From the cell containing the given text, extract its center point as (X, Y) coordinate. 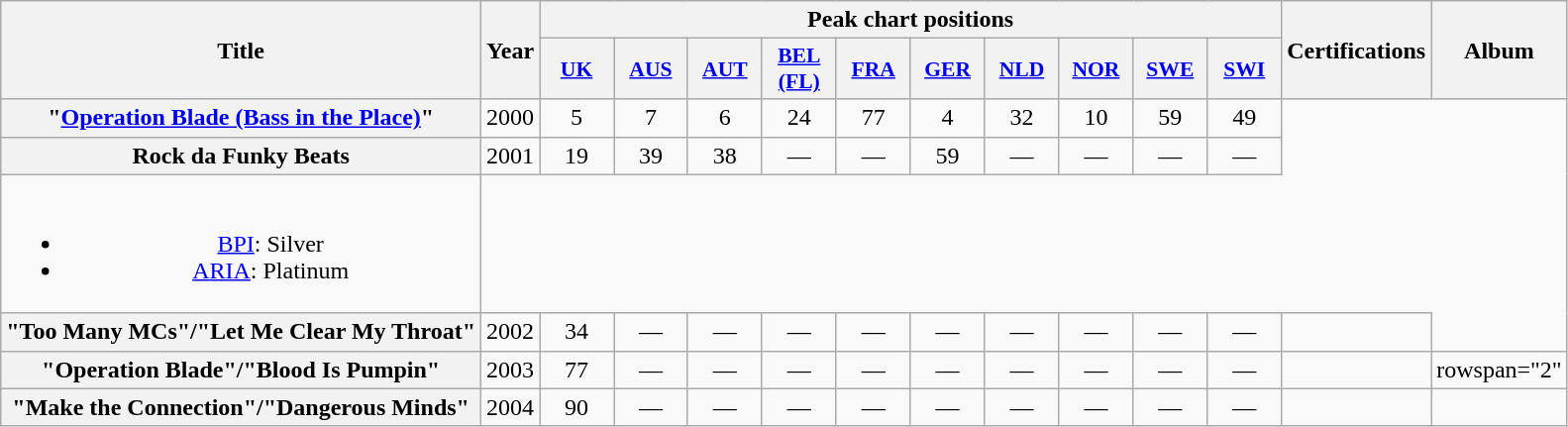
19 (576, 156)
AUT (725, 69)
5 (576, 118)
2001 (511, 156)
"Make the Connection"/"Dangerous Minds" (242, 407)
38 (725, 156)
Peak chart positions (911, 20)
FRA (874, 69)
49 (1244, 118)
6 (725, 118)
32 (1022, 118)
7 (652, 118)
NLD (1022, 69)
10 (1096, 118)
4 (947, 118)
Title (242, 50)
2000 (511, 118)
Album (1500, 50)
SWI (1244, 69)
2003 (511, 370)
GER (947, 69)
AUS (652, 69)
2004 (511, 407)
NOR (1096, 69)
"Too Many MCs"/"Let Me Clear My Throat" (242, 332)
"Operation Blade"/"Blood Is Pumpin" (242, 370)
90 (576, 407)
Year (511, 50)
"Operation Blade (Bass in the Place)" (242, 118)
Rock da Funky Beats (242, 156)
39 (652, 156)
24 (798, 118)
34 (576, 332)
BEL(FL) (798, 69)
UK (576, 69)
Certifications (1357, 50)
SWE (1171, 69)
2002 (511, 332)
rowspan="2" (1500, 370)
BPI: SilverARIA: Platinum (242, 244)
